Determine the [x, y] coordinate at the center of the cell enclosing the given text.  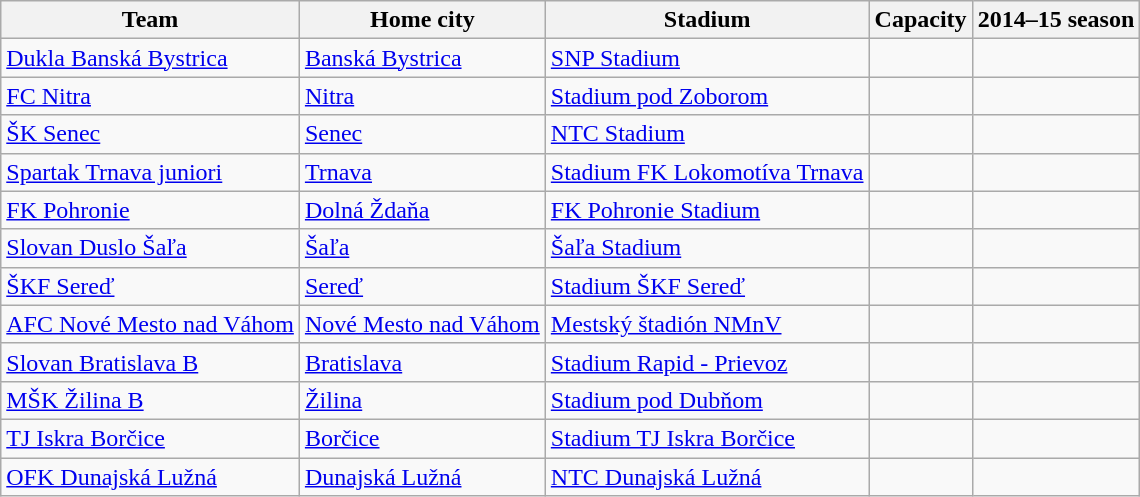
Slovan Duslo Šaľa [150, 248]
AFC Nové Mesto nad Váhom [150, 324]
Banská Bystrica [422, 58]
Capacity [920, 20]
Dunajská Lužná [422, 477]
FK Pohronie Stadium [707, 210]
Trnava [422, 172]
SNP Stadium [707, 58]
ŠK Senec [150, 134]
2014–15 season [1056, 20]
FC Nitra [150, 96]
Team [150, 20]
Dolná Ždaňa [422, 210]
Senec [422, 134]
FK Pohronie [150, 210]
Dukla Banská Bystrica [150, 58]
OFK Dunajská Lužná [150, 477]
Home city [422, 20]
Stadium ŠKF Sereď [707, 286]
ŠKF Sereď [150, 286]
NTC Stadium [707, 134]
Bratislava [422, 362]
Spartak Trnava juniori [150, 172]
MŠK Žilina B [150, 400]
NTC Dunajská Lužná [707, 477]
Sereď [422, 286]
Borčice [422, 438]
Stadium TJ Iskra Borčice [707, 438]
Slovan Bratislava B [150, 362]
TJ Iskra Borčice [150, 438]
Stadium [707, 20]
Stadium Rapid - Prievoz [707, 362]
Žilina [422, 400]
Stadium FK Lokomotíva Trnava [707, 172]
Nové Mesto nad Váhom [422, 324]
Stadium pod Dubňom [707, 400]
Šaľa Stadium [707, 248]
Stadium pod Zoborom [707, 96]
Mestský štadión NMnV [707, 324]
Šaľa [422, 248]
Nitra [422, 96]
